Search for the cell housing the specified text and yield its [X, Y] center coordinate. 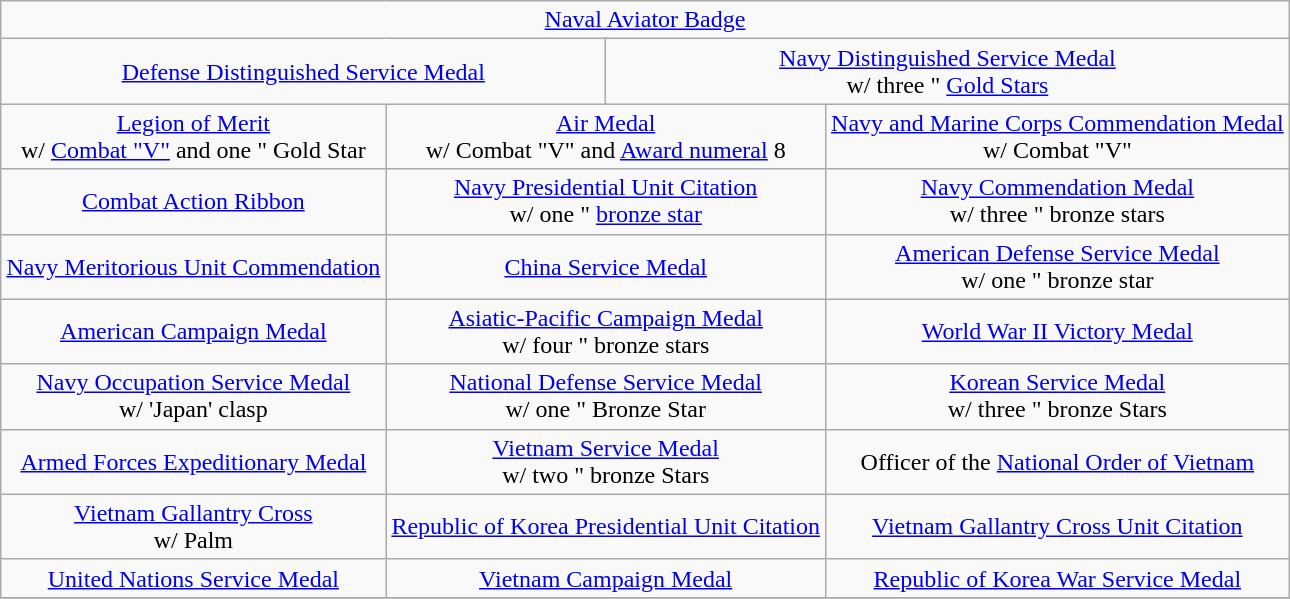
Navy Occupation Service Medalw/ 'Japan' clasp [194, 396]
Republic of Korea War Service Medal [1058, 578]
Korean Service Medalw/ three " bronze Stars [1058, 396]
Air Medalw/ Combat "V" and Award numeral 8 [606, 136]
American Defense Service Medalw/ one " bronze star [1058, 266]
Navy Distinguished Service Medalw/ three " Gold Stars [948, 72]
Vietnam Gallantry Cross Unit Citation [1058, 526]
Navy Presidential Unit Citationw/ one " bronze star [606, 202]
Navy Meritorious Unit Commendation [194, 266]
Republic of Korea Presidential Unit Citation [606, 526]
Navy and Marine Corps Commendation Medalw/ Combat "V" [1058, 136]
Defense Distinguished Service Medal [304, 72]
China Service Medal [606, 266]
Officer of the National Order of Vietnam [1058, 462]
Vietnam Service Medalw/ two " bronze Stars [606, 462]
Armed Forces Expeditionary Medal [194, 462]
Legion of Meritw/ Combat "V" and one " Gold Star [194, 136]
Vietnam Gallantry Crossw/ Palm [194, 526]
United Nations Service Medal [194, 578]
World War II Victory Medal [1058, 332]
American Campaign Medal [194, 332]
National Defense Service Medalw/ one " Bronze Star [606, 396]
Navy Commendation Medalw/ three " bronze stars [1058, 202]
Vietnam Campaign Medal [606, 578]
Naval Aviator Badge [645, 20]
Combat Action Ribbon [194, 202]
Asiatic-Pacific Campaign Medalw/ four " bronze stars [606, 332]
